Determine the (x, y) coordinate at the center of the cell enclosing the given text.  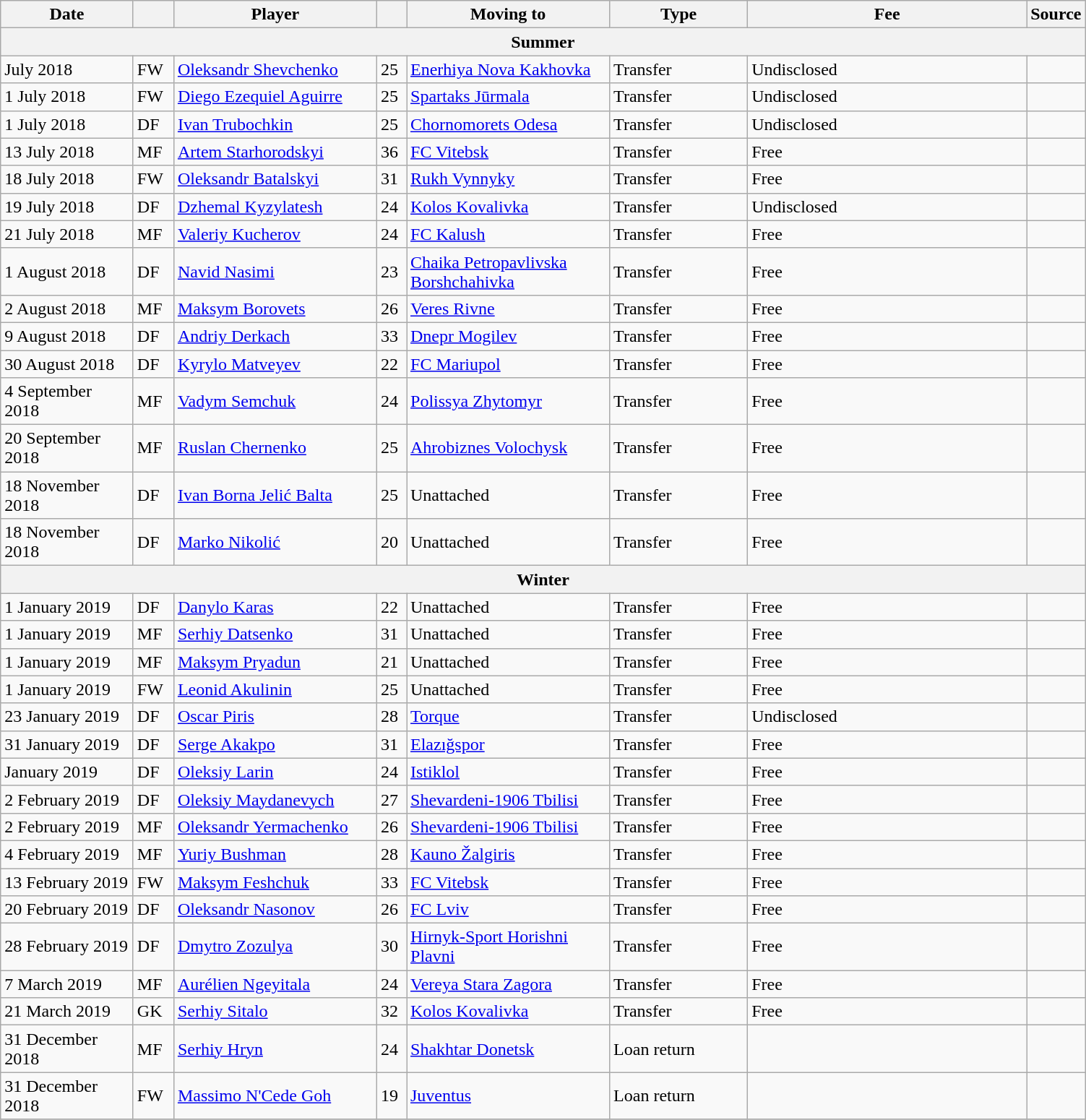
Navid Nasimi (275, 272)
Dmytro Zozulya (275, 947)
Rukh Vynnyky (507, 179)
Vereya Stara Zagora (507, 984)
20 February 2019 (67, 910)
Dnepr Mogilev (507, 336)
23 January 2019 (67, 717)
Dzhemal Kyzylatesh (275, 207)
30 (392, 947)
27 (392, 799)
20 (392, 542)
21 (392, 662)
13 July 2018 (67, 152)
Yuriy Bushman (275, 854)
Serhiy Hryn (275, 1049)
Polissya Zhytomyr (507, 402)
FC Kalush (507, 234)
Maksym Borovets (275, 309)
Diego Ezequiel Aguirre (275, 97)
20 September 2018 (67, 448)
Serge Akakpo (275, 744)
Oleksandr Batalskyi (275, 179)
7 March 2019 (67, 984)
Hirnyk-Sport Horishni Plavni (507, 947)
Winter (543, 580)
Oleksandr Nasonov (275, 910)
9 August 2018 (67, 336)
4 September 2018 (67, 402)
Massimo N'Cede Goh (275, 1095)
Ahrobiznes Volochysk (507, 448)
Date (67, 14)
30 August 2018 (67, 363)
Moving to (507, 14)
Torque (507, 717)
Maksym Feshchuk (275, 882)
Serhiy Sitalo (275, 1012)
19 (392, 1095)
Vadym Semchuk (275, 402)
Oleksandr Yermachenko (275, 827)
Leonid Akulinin (275, 689)
36 (392, 152)
Artem Starhorodskyi (275, 152)
2 August 2018 (67, 309)
Oleksiy Larin (275, 772)
Valeriy Kucherov (275, 234)
Serhiy Datsenko (275, 634)
Ivan Borna Jelić Balta (275, 496)
28 February 2019 (67, 947)
Type (679, 14)
Chornomorets Odesa (507, 124)
Elazığspor (507, 744)
18 July 2018 (67, 179)
Oleksiy Maydanevych (275, 799)
Juventus (507, 1095)
Maksym Pryadun (275, 662)
Fee (887, 14)
FC Mariupol (507, 363)
Player (275, 14)
Summer (543, 42)
Ivan Trubochkin (275, 124)
Source (1056, 14)
Oscar Piris (275, 717)
Marko Nikolić (275, 542)
Shakhtar Donetsk (507, 1049)
GK (153, 1012)
Kauno Žalgiris (507, 854)
January 2019 (67, 772)
Istiklol (507, 772)
32 (392, 1012)
31 January 2019 (67, 744)
19 July 2018 (67, 207)
1 August 2018 (67, 272)
Andriy Derkach (275, 336)
Ruslan Chernenko (275, 448)
4 February 2019 (67, 854)
Spartaks Jūrmala (507, 97)
FC Lviv (507, 910)
13 February 2019 (67, 882)
21 March 2019 (67, 1012)
July 2018 (67, 69)
Chaika Petropavlivska Borshchahivka (507, 272)
Danylo Karas (275, 607)
23 (392, 272)
Veres Rivne (507, 309)
Enerhiya Nova Kakhovka (507, 69)
Oleksandr Shevchenko (275, 69)
Aurélien Ngeyitala (275, 984)
Kyrylo Matveyev (275, 363)
21 July 2018 (67, 234)
